Extract the (X, Y) coordinate from the center of the cell holding the provided text.  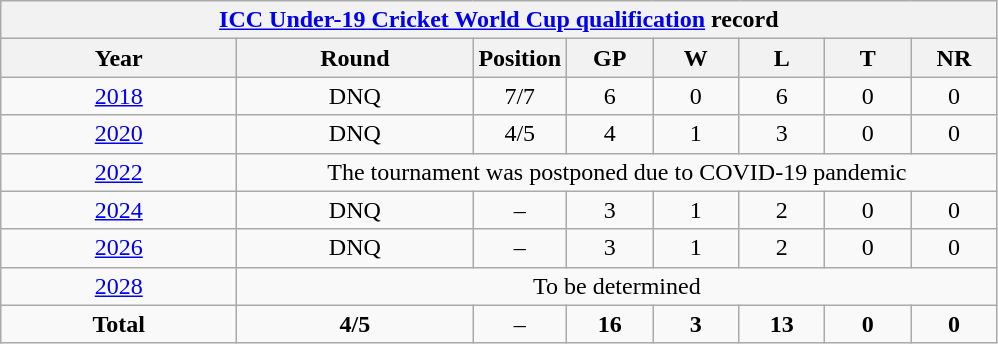
To be determined (617, 286)
7/7 (520, 96)
ICC Under-19 Cricket World Cup qualification record (499, 20)
NR (954, 58)
2022 (119, 172)
2018 (119, 96)
13 (782, 324)
Total (119, 324)
16 (610, 324)
4 (610, 134)
GP (610, 58)
Position (520, 58)
Year (119, 58)
2026 (119, 248)
The tournament was postponed due to COVID-19 pandemic (617, 172)
L (782, 58)
T (868, 58)
W (696, 58)
2020 (119, 134)
2024 (119, 210)
2028 (119, 286)
Round (355, 58)
